Provide the (X, Y) coordinate of the cell's center where the given text is located.  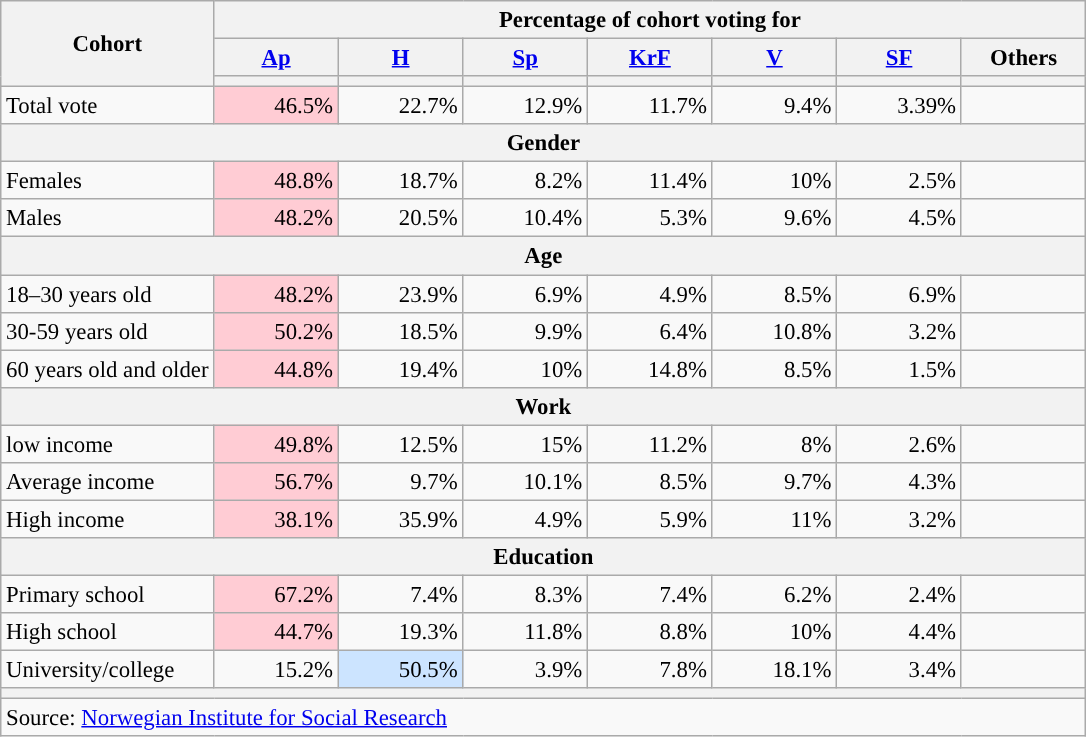
11% (774, 519)
50.5% (400, 670)
9.9% (526, 331)
High school (108, 632)
18.1% (774, 670)
35.9% (400, 519)
20.5% (400, 219)
3.9% (526, 670)
44.7% (276, 632)
1.5% (900, 369)
Cohort (108, 44)
11.7% (650, 106)
18.7% (400, 181)
Sp (526, 58)
5.9% (650, 519)
11.8% (526, 632)
Average income (108, 482)
44.8% (276, 369)
Age (544, 256)
Males (108, 219)
SF (900, 58)
2.5% (900, 181)
60 years old and older (108, 369)
22.7% (400, 106)
Females (108, 181)
19.4% (400, 369)
6.4% (650, 331)
12.5% (400, 444)
8.2% (526, 181)
50.2% (276, 331)
Others (1024, 58)
8.8% (650, 632)
46.5% (276, 106)
38.1% (276, 519)
48.8% (276, 181)
KrF (650, 58)
9.6% (774, 219)
15% (526, 444)
V (774, 58)
11.4% (650, 181)
University/college (108, 670)
14.8% (650, 369)
23.9% (400, 294)
2.4% (900, 594)
6.2% (774, 594)
19.3% (400, 632)
67.2% (276, 594)
10.1% (526, 482)
10.4% (526, 219)
3.39% (900, 106)
3.4% (900, 670)
9.4% (774, 106)
18–30 years old (108, 294)
2.6% (900, 444)
Percentage of cohort voting for (650, 20)
49.8% (276, 444)
Source: Norwegian Institute for Social Research (544, 718)
4.3% (900, 482)
High income (108, 519)
low income (108, 444)
18.5% (400, 331)
4.4% (900, 632)
5.3% (650, 219)
Total vote (108, 106)
7.8% (650, 670)
12.9% (526, 106)
Gender (544, 143)
Work (544, 406)
15.2% (276, 670)
10.8% (774, 331)
8.3% (526, 594)
8% (774, 444)
30-59 years old (108, 331)
56.7% (276, 482)
Education (544, 557)
11.2% (650, 444)
Primary school (108, 594)
4.5% (900, 219)
H (400, 58)
Ap (276, 58)
